Detect which cell encompasses the target text, then output its (x, y) center coordinate. 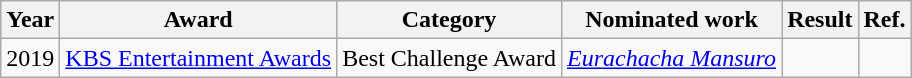
KBS Entertainment Awards (198, 58)
Result (820, 20)
Nominated work (671, 20)
Award (198, 20)
2019 (30, 58)
Ref. (884, 20)
Best Challenge Award (450, 58)
Eurachacha Mansuro (671, 58)
Category (450, 20)
Year (30, 20)
